Locate the cell with the specified text and output its (x, y) center coordinate. 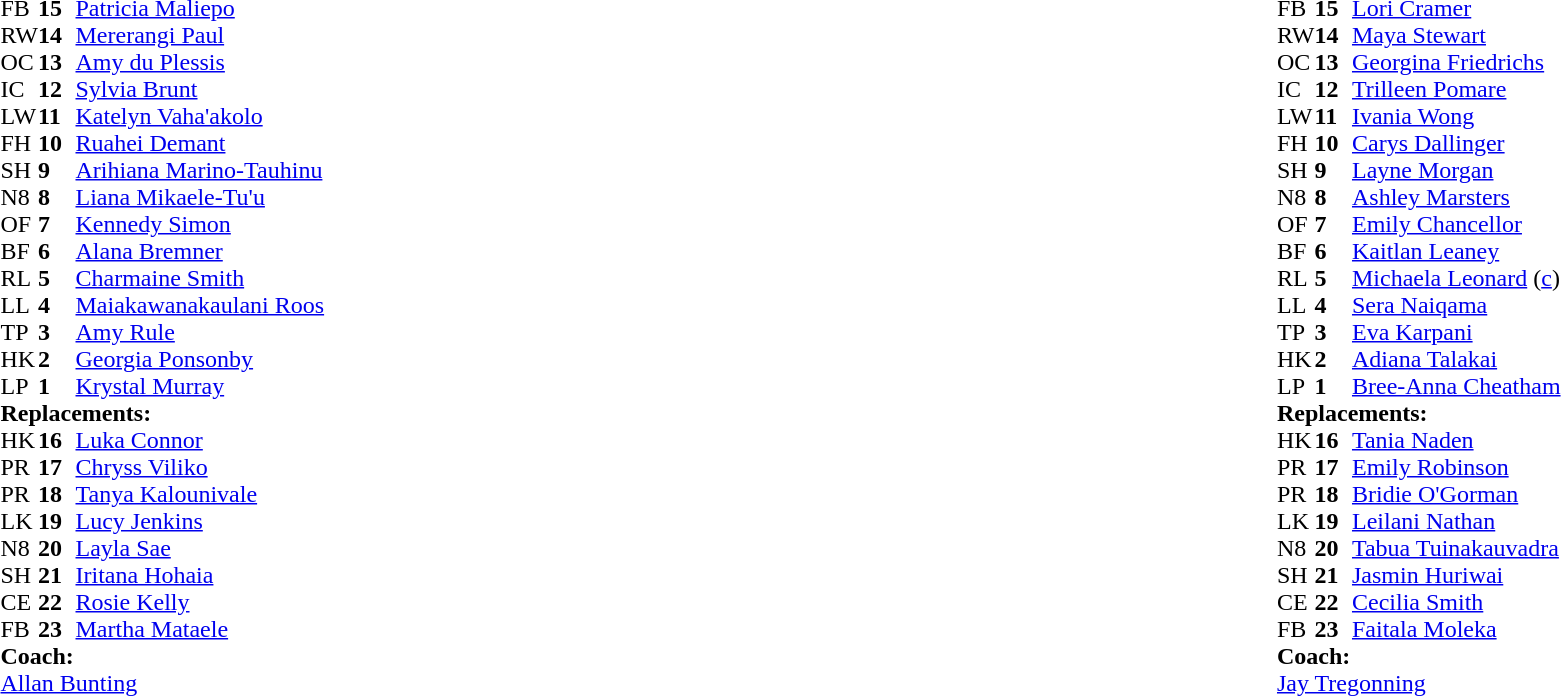
Kaitlan Leaney (1456, 252)
Charmaine Smith (200, 278)
Rosie Kelly (200, 602)
Tanya Kalounivale (200, 494)
Georgia Ponsonby (200, 360)
Michaela Leonard (c) (1456, 278)
Lucy Jenkins (200, 522)
Arihiana Marino-Tauhinu (200, 170)
Luka Connor (200, 440)
Tania Naden (1456, 440)
Amy Rule (200, 332)
Sera Naiqama (1456, 306)
Maiakawanakaulani Roos (200, 306)
Ashley Marsters (1456, 198)
Emily Chancellor (1456, 224)
Jasmin Huriwai (1456, 576)
Leilani Nathan (1456, 522)
Chryss Viliko (200, 468)
Mererangi Paul (200, 36)
Tabua Tuinakauvadra (1456, 548)
Ruahei Demant (200, 144)
Emily Robinson (1456, 468)
Trilleen Pomare (1456, 90)
Amy du Plessis (200, 62)
Cecilia Smith (1456, 602)
Adiana Talakai (1456, 360)
Alana Bremner (200, 252)
Layla Sae (200, 548)
Georgina Friedrichs (1456, 62)
Faitala Moleka (1456, 630)
Maya Stewart (1456, 36)
Krystal Murray (200, 386)
Sylvia Brunt (200, 90)
Bree-Anna Cheatham (1456, 386)
Kennedy Simon (200, 224)
Layne Morgan (1456, 170)
Bridie O'Gorman (1456, 494)
Carys Dallinger (1456, 144)
Iritana Hohaia (200, 576)
Eva Karpani (1456, 332)
Martha Mataele (200, 630)
Ivania Wong (1456, 116)
Katelyn Vaha'akolo (200, 116)
Liana Mikaele-Tu'u (200, 198)
